Find where the given text appears and provide that cell's center as (X, Y) coordinate. 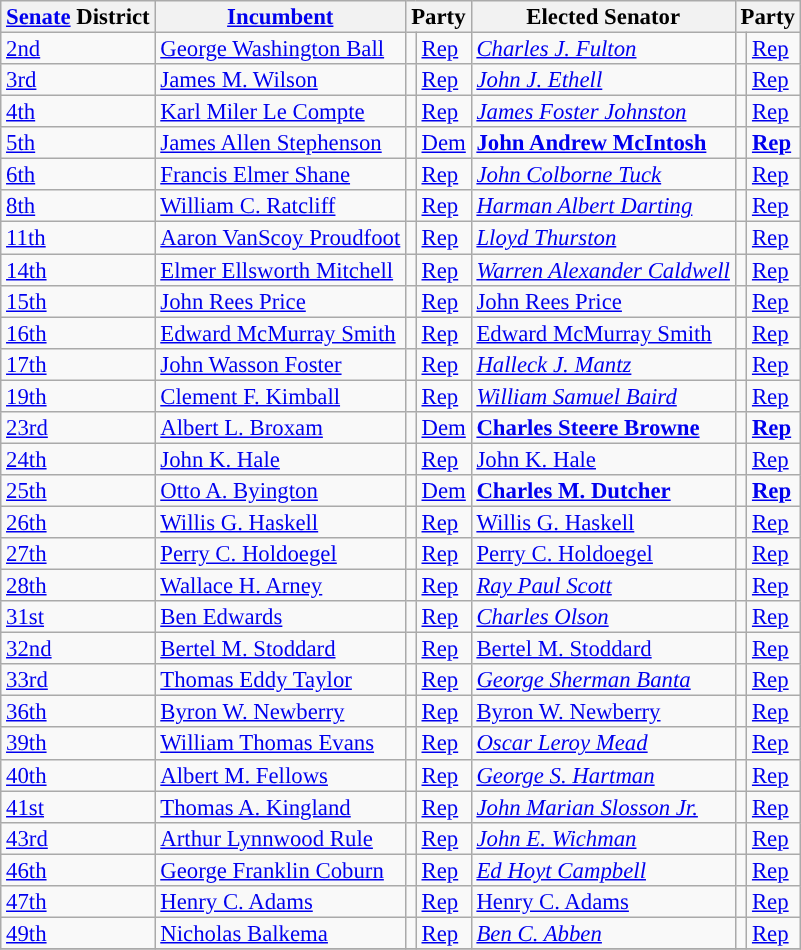
16th (78, 333)
Ben C. Abben (603, 933)
Harman Albert Darting (603, 206)
3rd (78, 80)
Arthur Lynnwood Rule (280, 838)
Elmer Ellsworth Mitchell (280, 270)
John J. Ethell (603, 80)
41st (78, 807)
4th (78, 112)
Oscar Leroy Mead (603, 744)
36th (78, 712)
Senate District (78, 17)
William Samuel Baird (603, 396)
Incumbent (280, 17)
John Andrew McIntosh (603, 143)
John Wasson Foster (280, 364)
15th (78, 301)
46th (78, 870)
William Thomas Evans (280, 744)
Ray Paul Scott (603, 586)
11th (78, 238)
39th (78, 744)
Charles Steere Browne (603, 428)
Elected Senator (603, 17)
25th (78, 491)
8th (78, 206)
Halleck J. Mantz (603, 364)
James Foster Johnston (603, 112)
John Marian Slosson Jr. (603, 807)
Nicholas Balkema (280, 933)
47th (78, 902)
27th (78, 554)
Warren Alexander Caldwell (603, 270)
26th (78, 522)
Albert L. Broxam (280, 428)
6th (78, 175)
5th (78, 143)
33rd (78, 680)
John Colborne Tuck (603, 175)
George Franklin Coburn (280, 870)
George S. Hartman (603, 775)
James M. Wilson (280, 80)
Karl Miler Le Compte (280, 112)
Charles J. Fulton (603, 49)
Otto A. Byington (280, 491)
Albert M. Fellows (280, 775)
Charles M. Dutcher (603, 491)
William C. Ratcliff (280, 206)
23rd (78, 428)
Aaron VanScoy Proudfoot (280, 238)
28th (78, 586)
Francis Elmer Shane (280, 175)
2nd (78, 49)
31st (78, 617)
Lloyd Thurston (603, 238)
Ed Hoyt Campbell (603, 870)
Thomas Eddy Taylor (280, 680)
John E. Wichman (603, 838)
43rd (78, 838)
James Allen Stephenson (280, 143)
14th (78, 270)
Clement F. Kimball (280, 396)
17th (78, 364)
Wallace H. Arney (280, 586)
George Sherman Banta (603, 680)
49th (78, 933)
19th (78, 396)
Ben Edwards (280, 617)
24th (78, 459)
32nd (78, 649)
Charles Olson (603, 617)
George Washington Ball (280, 49)
Thomas A. Kingland (280, 807)
40th (78, 775)
